Return [x, y] of the center of cell containing provided text 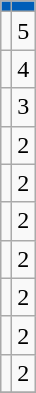
4 [24, 69]
3 [24, 107]
5 [24, 31]
